Output the (x, y) coordinate of the center of the cell containing the given text.  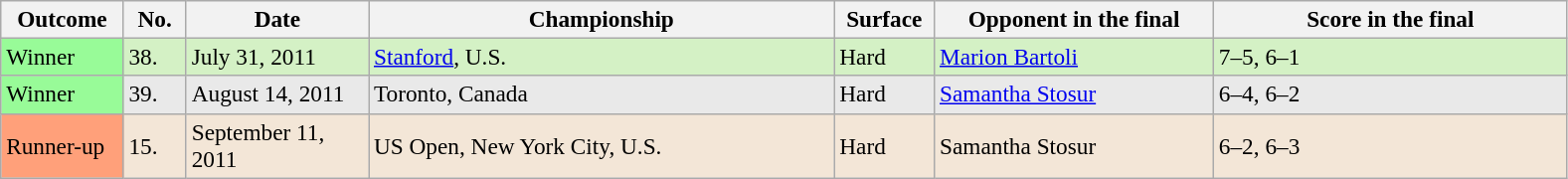
6–4, 6–2 (1390, 94)
July 31, 2011 (276, 57)
US Open, New York City, U.S. (602, 145)
Outcome (62, 19)
Toronto, Canada (602, 94)
Marion Bartoli (1074, 57)
15. (155, 145)
Date (276, 19)
Opponent in the final (1074, 19)
August 14, 2011 (276, 94)
38. (155, 57)
Surface (885, 19)
39. (155, 94)
6–2, 6–3 (1390, 145)
7–5, 6–1 (1390, 57)
No. (155, 19)
Stanford, U.S. (602, 57)
Score in the final (1390, 19)
September 11, 2011 (276, 145)
Runner-up (62, 145)
Championship (602, 19)
